Locate the cell with the specified text and output its [x, y] center coordinate. 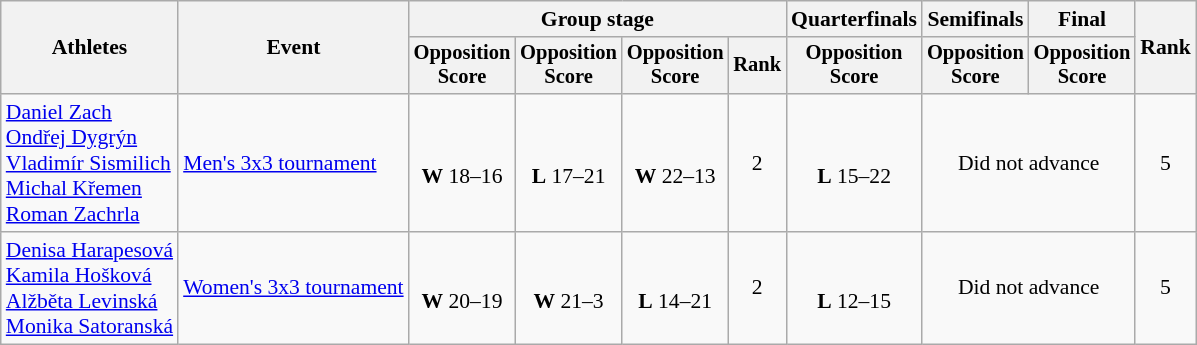
Final [1082, 19]
Men's 3x3 tournament [294, 163]
Group stage [598, 19]
Daniel ZachOndřej DygrýnVladimír SismilichMichal KřemenRoman Zachrla [90, 163]
L 17–21 [568, 163]
Event [294, 48]
W 18–16 [462, 163]
Semifinals [976, 19]
L 15–22 [854, 163]
Women's 3x3 tournament [294, 288]
L 12–15 [854, 288]
Quarterfinals [854, 19]
Denisa HarapesováKamila HoškováAlžběta LevinskáMonika Satoranská [90, 288]
W 21–3 [568, 288]
Athletes [90, 48]
W 20–19 [462, 288]
W 22–13 [676, 163]
L 14–21 [676, 288]
